Capture the cell that displays the provided text and extract its (X, Y) central coordinate. 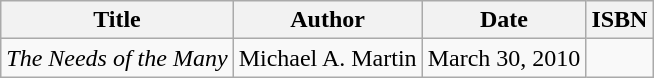
ISBN (620, 20)
Date (504, 20)
Author (328, 20)
Michael A. Martin (328, 58)
Title (117, 20)
The Needs of the Many (117, 58)
March 30, 2010 (504, 58)
